Return the (x, y) coordinate for the center point of the cell that contains the specified text.  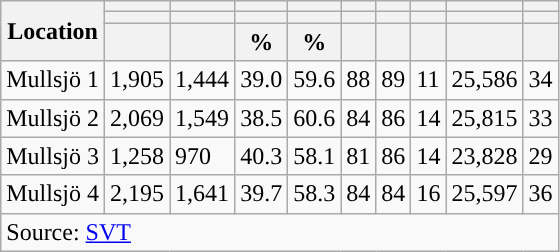
25,597 (484, 194)
11 (428, 80)
81 (358, 156)
88 (358, 80)
970 (202, 156)
29 (540, 156)
58.1 (314, 156)
39.7 (262, 194)
1,549 (202, 118)
23,828 (484, 156)
34 (540, 80)
33 (540, 118)
2,069 (138, 118)
1,444 (202, 80)
25,815 (484, 118)
60.6 (314, 118)
16 (428, 194)
89 (394, 80)
1,905 (138, 80)
1,641 (202, 194)
2,195 (138, 194)
Location (53, 31)
39.0 (262, 80)
Source: SVT (280, 232)
Mullsjö 1 (53, 80)
59.6 (314, 80)
1,258 (138, 156)
Mullsjö 2 (53, 118)
Mullsjö 3 (53, 156)
25,586 (484, 80)
58.3 (314, 194)
40.3 (262, 156)
Mullsjö 4 (53, 194)
36 (540, 194)
38.5 (262, 118)
